Detect which cell encompasses the target text, then output its [x, y] center coordinate. 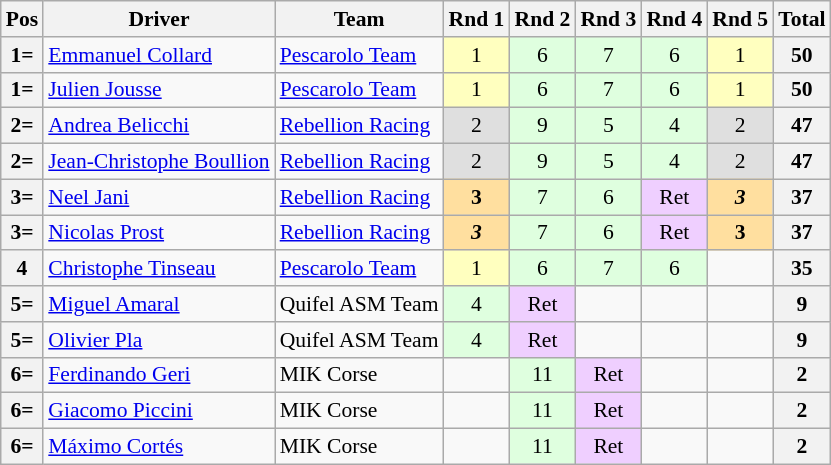
Giacomo Piccini [158, 411]
35 [802, 269]
Team [360, 19]
Olivier Pla [158, 340]
Julien Jousse [158, 90]
Miguel Amaral [158, 304]
Máximo Cortés [158, 447]
Rnd 2 [542, 19]
Jean-Christophe Boullion [158, 162]
Nicolas Prost [158, 233]
Emmanuel Collard [158, 55]
Driver [158, 19]
Rnd 5 [740, 19]
Total [802, 19]
Rnd 4 [674, 19]
Andrea Belicchi [158, 126]
Rnd 3 [608, 19]
Pos [22, 19]
Rnd 1 [477, 19]
Christophe Tinseau [158, 269]
Ferdinando Geri [158, 375]
Neel Jani [158, 197]
